Identify which cell holds the provided text, then report its [X, Y] central coordinate. 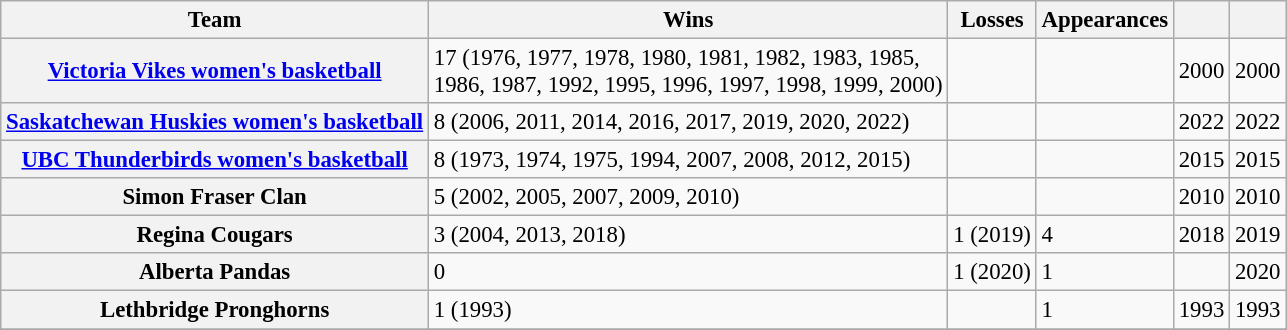
Appearances [1104, 20]
Wins [688, 20]
0 [688, 273]
Victoria Vikes women's basketball [215, 72]
4 [1104, 235]
8 (2006, 2011, 2014, 2016, 2017, 2019, 2020, 2022) [688, 122]
Alberta Pandas [215, 273]
Team [215, 20]
1 (2019) [992, 235]
8 (1973, 1974, 1975, 1994, 2007, 2008, 2012, 2015) [688, 160]
Simon Fraser Clan [215, 197]
1 (2020) [992, 273]
2018 [1201, 235]
3 (2004, 2013, 2018) [688, 235]
UBC Thunderbirds women's basketball [215, 160]
Lethbridge Pronghorns [215, 310]
Losses [992, 20]
5 (2002, 2005, 2007, 2009, 2010) [688, 197]
17 (1976, 1977, 1978, 1980, 1981, 1982, 1983, 1985,1986, 1987, 1992, 1995, 1996, 1997, 1998, 1999, 2000) [688, 72]
1 (1993) [688, 310]
Regina Cougars [215, 235]
2019 [1258, 235]
Saskatchewan Huskies women's basketball [215, 122]
2020 [1258, 273]
